Find where the given text appears and provide that cell's center as (X, Y) coordinate. 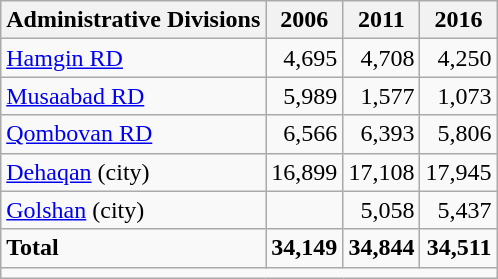
1,073 (458, 96)
2016 (458, 20)
34,511 (458, 248)
17,945 (458, 172)
4,708 (382, 58)
Total (134, 248)
2011 (382, 20)
34,149 (304, 248)
Qombovan RD (134, 134)
4,250 (458, 58)
Golshan (city) (134, 210)
34,844 (382, 248)
6,566 (304, 134)
Hamgin RD (134, 58)
5,437 (458, 210)
5,989 (304, 96)
5,806 (458, 134)
Musaabad RD (134, 96)
2006 (304, 20)
17,108 (382, 172)
16,899 (304, 172)
1,577 (382, 96)
4,695 (304, 58)
Administrative Divisions (134, 20)
5,058 (382, 210)
6,393 (382, 134)
Dehaqan (city) (134, 172)
